Return the (X, Y) coordinate for the center point of the cell that contains the specified text.  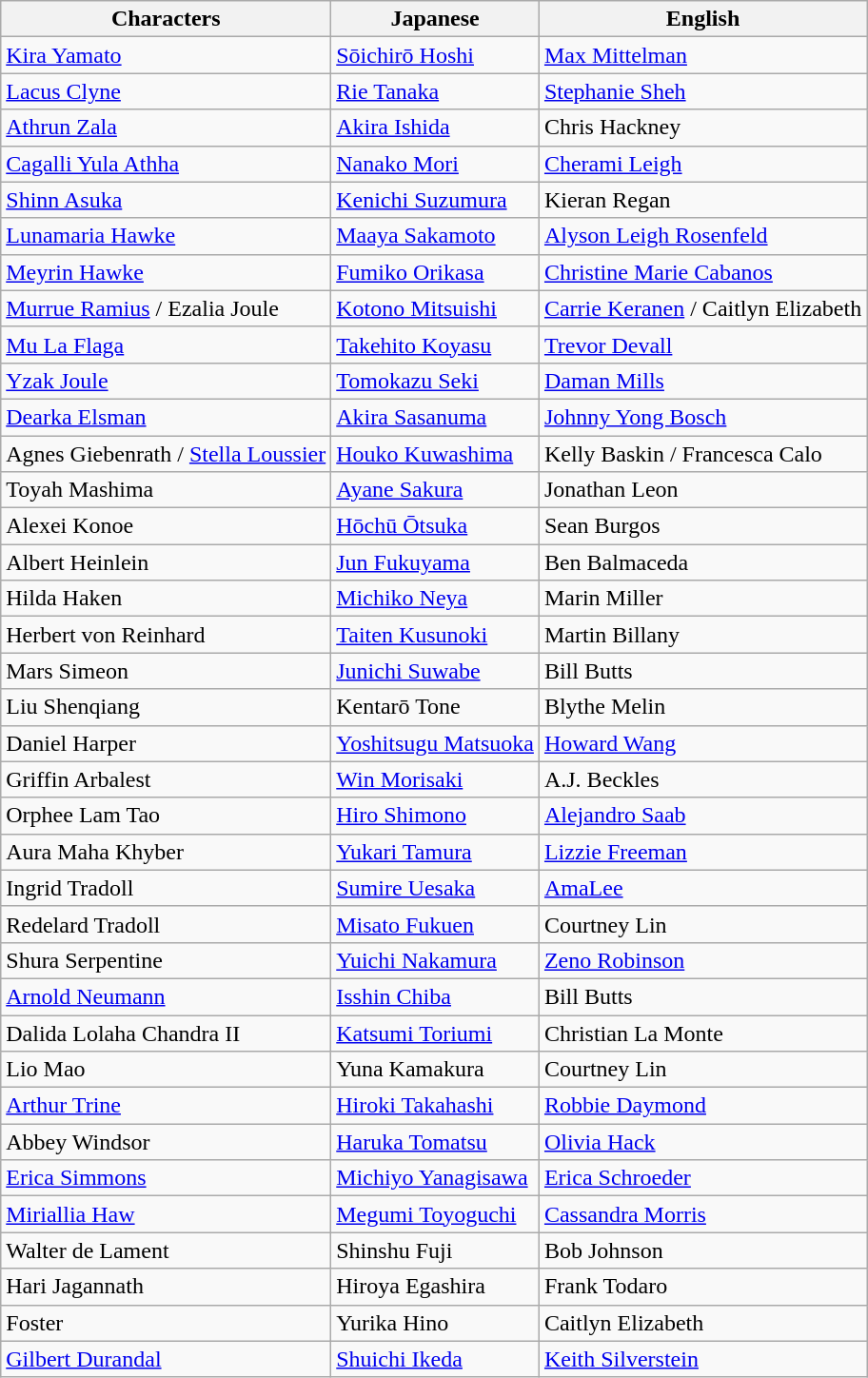
Jun Fukuyama (436, 562)
Olivia Hack (702, 1142)
Ingrid Tradoll (166, 888)
Kentarō Tone (436, 707)
Lio Mao (166, 1070)
Robbie Daymond (702, 1106)
Marin Miller (702, 599)
Shura Serpentine (166, 960)
Akira Sasanuma (436, 417)
A.J. Beckles (702, 779)
Erica Simmons (166, 1178)
Daniel Harper (166, 743)
Shinn Asuka (166, 200)
Johnny Yong Bosch (702, 417)
Carrie Keranen / Caitlyn Elizabeth (702, 308)
Cherami Leigh (702, 164)
Kotono Mitsuishi (436, 308)
Dalida Lolaha Chandra II (166, 1033)
Aura Maha Khyber (166, 852)
Hiro Shimono (436, 816)
Lacus Clyne (166, 91)
Yzak Joule (166, 381)
Shuichi Ikeda (436, 1359)
Misato Fukuen (436, 924)
Arthur Trine (166, 1106)
Kira Yamato (166, 55)
Ben Balmaceda (702, 562)
Athrun Zala (166, 128)
Houko Kuwashima (436, 454)
Caitlyn Elizabeth (702, 1323)
Sumire Uesaka (436, 888)
Stephanie Sheh (702, 91)
Daman Mills (702, 381)
Taiten Kusunoki (436, 635)
Dearka Elsman (166, 417)
Ayane Sakura (436, 490)
Michiko Neya (436, 599)
Griffin Arbalest (166, 779)
Japanese (436, 19)
Murrue Ramius / Ezalia Joule (166, 308)
Frank Todaro (702, 1287)
Sean Burgos (702, 526)
Hiroya Egashira (436, 1287)
AmaLee (702, 888)
Shinshu Fuji (436, 1250)
Meyrin Hawke (166, 272)
Kelly Baskin / Francesca Calo (702, 454)
Fumiko Orikasa (436, 272)
Sōichirō Hoshi (436, 55)
Abbey Windsor (166, 1142)
Miriallia Haw (166, 1214)
Hiroki Takahashi (436, 1106)
Kieran Regan (702, 200)
Nanako Mori (436, 164)
Hōchū Ōtsuka (436, 526)
Takehito Koyasu (436, 344)
Lunamaria Hawke (166, 236)
Trevor Devall (702, 344)
Alyson Leigh Rosenfeld (702, 236)
Yuna Kamakura (436, 1070)
Liu Shenqiang (166, 707)
Martin Billany (702, 635)
Arnold Neumann (166, 996)
Albert Heinlein (166, 562)
Howard Wang (702, 743)
Megumi Toyoguchi (436, 1214)
Agnes Giebenrath / Stella Loussier (166, 454)
Win Morisaki (436, 779)
Toyah Mashima (166, 490)
Christine Marie Cabanos (702, 272)
Mars Simeon (166, 671)
Yurika Hino (436, 1323)
Gilbert Durandal (166, 1359)
Redelard Tradoll (166, 924)
Herbert von Reinhard (166, 635)
Michiyo Yanagisawa (436, 1178)
Foster (166, 1323)
Yuichi Nakamura (436, 960)
Hilda Haken (166, 599)
Blythe Melin (702, 707)
Yukari Tamura (436, 852)
Kenichi Suzumura (436, 200)
Max Mittelman (702, 55)
Orphee Lam Tao (166, 816)
Chris Hackney (702, 128)
Zeno Robinson (702, 960)
Rie Tanaka (436, 91)
Alexei Konoe (166, 526)
Erica Schroeder (702, 1178)
Keith Silverstein (702, 1359)
Junichi Suwabe (436, 671)
Yoshitsugu Matsuoka (436, 743)
Christian La Monte (702, 1033)
English (702, 19)
Lizzie Freeman (702, 852)
Tomokazu Seki (436, 381)
Isshin Chiba (436, 996)
Haruka Tomatsu (436, 1142)
Bob Johnson (702, 1250)
Jonathan Leon (702, 490)
Akira Ishida (436, 128)
Maaya Sakamoto (436, 236)
Cagalli Yula Athha (166, 164)
Characters (166, 19)
Hari Jagannath (166, 1287)
Katsumi Toriumi (436, 1033)
Cassandra Morris (702, 1214)
Alejandro Saab (702, 816)
Mu La Flaga (166, 344)
Walter de Lament (166, 1250)
